Pinpoint the cell where the given text exists, returning its (x, y) midpoint coordinate. 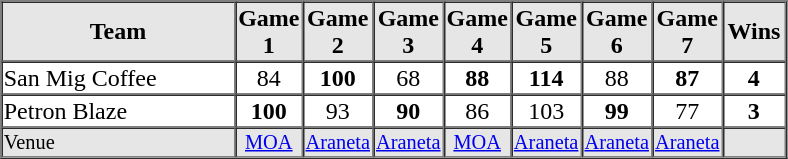
Game 1 (268, 32)
Game 6 (616, 32)
86 (478, 110)
77 (688, 110)
99 (616, 110)
Game 7 (688, 32)
Petron Blaze (118, 110)
4 (754, 78)
87 (688, 78)
68 (408, 78)
3 (754, 110)
84 (268, 78)
San Mig Coffee (118, 78)
Wins (754, 32)
Game 3 (408, 32)
93 (338, 110)
90 (408, 110)
Game 2 (338, 32)
Game 4 (478, 32)
Venue (118, 143)
114 (546, 78)
Game 5 (546, 32)
103 (546, 110)
Team (118, 32)
